Capture the cell that displays the provided text and extract its [X, Y] central coordinate. 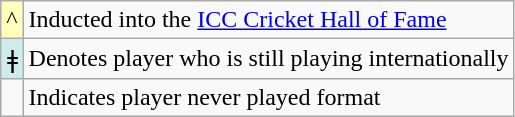
ǂ [12, 59]
Inducted into the ICC Cricket Hall of Fame [268, 20]
Indicates player never played format [268, 97]
Denotes player who is still playing internationally [268, 59]
^ [12, 20]
